Capture the cell that displays the provided text and extract its (X, Y) central coordinate. 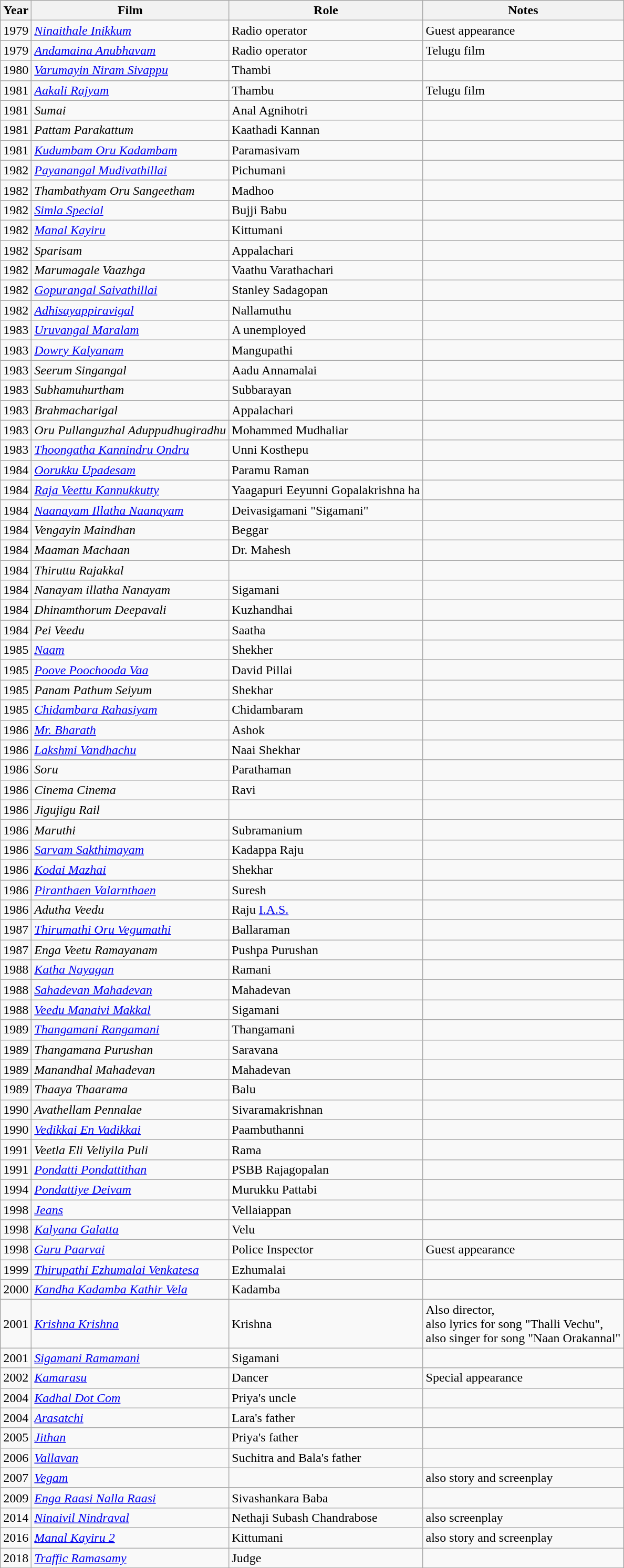
Sumai (130, 110)
Thoongatha Kannindru Ondru (130, 450)
Madhoo (326, 190)
Mr. Bharath (130, 730)
Subramanium (326, 830)
Aadu Annamalai (326, 370)
Panam Pathum Seiyum (130, 690)
2005 (16, 1438)
Deivasigamani "Sigamani" (326, 510)
Payanangal Mudivathillai (130, 170)
Jeans (130, 1209)
Stanley Sadagopan (326, 290)
Oru Pullanguzhal Aduppudhugiradhu (130, 430)
PSBB Rajagopalan (326, 1169)
Adhisayappiravigal (130, 310)
Priya's father (326, 1438)
2018 (16, 1558)
Judge (326, 1558)
Kalyana Galatta (130, 1230)
Shekher (326, 650)
Manal Kayiru 2 (130, 1538)
1980 (16, 70)
Thangamani Rangamani (130, 1030)
Balu (326, 1090)
Ravi (326, 790)
Ninaivil Nindraval (130, 1518)
1999 (16, 1270)
Special appearance (523, 1378)
Saatha (326, 630)
Sarvam Sakthimayam (130, 850)
Ballaraman (326, 930)
Thambathyam Oru Sangeetham (130, 190)
Sigamani Ramamani (130, 1358)
Pichumani (326, 170)
Mohammed Mudhaliar (326, 430)
Vegam (130, 1478)
Thangamani (326, 1030)
Piranthaen Valarnthaen (130, 890)
David Pillai (326, 670)
Also director,also lyrics for song "Thalli Vechu",also singer for song "Naan Orakannal" (523, 1324)
1994 (16, 1189)
Maruthi (130, 830)
Priya's uncle (326, 1398)
Sahadevan Mahadevan (130, 990)
Unni Kosthepu (326, 450)
Subhamuhurtham (130, 390)
Pattam Parakattum (130, 130)
Year (16, 11)
Gopurangal Saivathillai (130, 290)
Kadamba (326, 1290)
Notes (523, 11)
Kadhal Dot Com (130, 1398)
Maaman Machaan (130, 550)
Subbarayan (326, 390)
2007 (16, 1478)
Raju I.A.S. (326, 910)
Dancer (326, 1378)
Chidambara Rahasiyam (130, 710)
Yaagapuri Eeyunni Gopalakrishna ha (326, 490)
Vaathu Varathachari (326, 270)
Lara's father (326, 1418)
2002 (16, 1378)
Thambu (326, 90)
Guru Paarvai (130, 1250)
Suchitra and Bala's father (326, 1458)
Thirumathi Oru Vegumathi (130, 930)
Nanayam illatha Nanayam (130, 590)
Lakshmi Vandhachu (130, 750)
Thambi (326, 70)
Bujji Babu (326, 210)
Dr. Mahesh (326, 550)
Veetla Eli Veliyila Puli (130, 1149)
Vedikkai En Vadikkai (130, 1130)
Chidambaram (326, 710)
Role (326, 11)
Pushpa Purushan (326, 950)
Kadappa Raju (326, 850)
Kudumbam Oru Kadambam (130, 150)
2000 (16, 1290)
Sparisam (130, 250)
Kamarasu (130, 1378)
Saravana (326, 1050)
Krishna Krishna (130, 1324)
Naam (130, 650)
Enga Veetu Ramayanam (130, 950)
Naanayam Illatha Naanayam (130, 510)
Krishna (326, 1324)
Anal Agnihotri (326, 110)
Sivaramakrishnan (326, 1110)
2006 (16, 1458)
Kuzhandhai (326, 610)
Mangupathi (326, 350)
Ashok (326, 730)
Cinema Cinema (130, 790)
Thirupathi Ezhumalai Venkatesa (130, 1270)
Manal Kayiru (130, 230)
2014 (16, 1518)
Beggar (326, 530)
Paramu Raman (326, 470)
Veedu Manaivi Makkal (130, 1010)
Sivashankara Baba (326, 1498)
Jigujigu Rail (130, 810)
Aakali Rajyam (130, 90)
Ezhumalai (326, 1270)
Adutha Veedu (130, 910)
Pondattiye Deivam (130, 1189)
Police Inspector (326, 1250)
Pei Veedu (130, 630)
Varumayin Niram Sivappu (130, 70)
Poove Poochooda Vaa (130, 670)
Brahmacharigal (130, 410)
Paramasivam (326, 150)
Oorukku Upadesam (130, 470)
Thaaya Thaarama (130, 1090)
Ramani (326, 970)
Pondatti Pondattithan (130, 1169)
Nallamuthu (326, 310)
Jithan (130, 1438)
Film (130, 11)
Enga Raasi Nalla Raasi (130, 1498)
Paambuthanni (326, 1130)
Thiruttu Rajakkal (130, 570)
Suresh (326, 890)
Rama (326, 1149)
Kodai Mazhai (130, 870)
Simla Special (130, 210)
2016 (16, 1538)
Arasatchi (130, 1418)
Raja Veettu Kannukkutty (130, 490)
Marumagale Vaazhga (130, 270)
Traffic Ramasamy (130, 1558)
2009 (16, 1498)
Kandha Kadamba Kathir Vela (130, 1290)
Ninaithale Inikkum (130, 30)
Vengayin Maindhan (130, 530)
Vellaiappan (326, 1209)
Dowry Kalyanam (130, 350)
Kaathadi Kannan (326, 130)
Parathaman (326, 770)
Avathellam Pennalae (130, 1110)
Velu (326, 1230)
Murukku Pattabi (326, 1189)
Naai Shekhar (326, 750)
Seerum Singangal (130, 370)
Uruvangal Maralam (130, 330)
Vallavan (130, 1458)
Thangamana Purushan (130, 1050)
Nethaji Subash Chandrabose (326, 1518)
also screenplay (523, 1518)
Dhinamthorum Deepavali (130, 610)
Andamaina Anubhavam (130, 50)
Manandhal Mahadevan (130, 1070)
Katha Nayagan (130, 970)
Soru (130, 770)
A unemployed (326, 330)
